Detect which cell encompasses the target text, then output its (x, y) center coordinate. 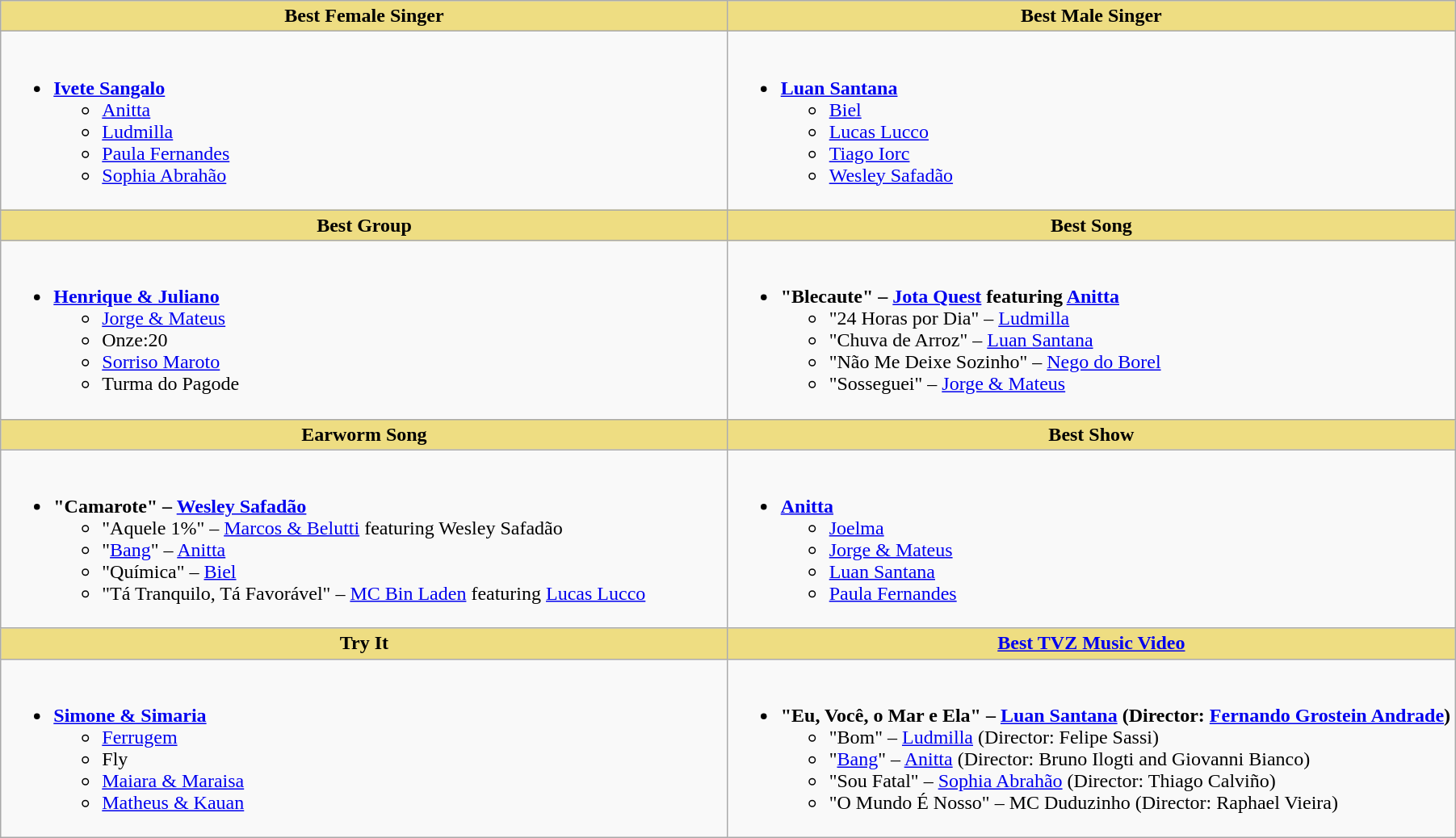
Best Female Singer (364, 16)
AnittaJoelmaJorge & MateusLuan SantanaPaula Fernandes (1091, 539)
Best TVZ Music Video (1091, 643)
Try It (364, 643)
Simone & SimariaFerrugemFlyMaiara & MaraisaMatheus & Kauan (364, 748)
Best Show (1091, 434)
Ivete SangaloAnittaLudmillaPaula FernandesSophia Abrahão (364, 121)
Best Male Singer (1091, 16)
Earworm Song (364, 434)
Best Group (364, 225)
Henrique & JulianoJorge & MateusOnze:20Sorriso MarotoTurma do Pagode (364, 329)
Luan SantanaBielLucas LuccoTiago IorcWesley Safadão (1091, 121)
Best Song (1091, 225)
